Return the (x, y) coordinate for the center point of the cell that contains the specified text.  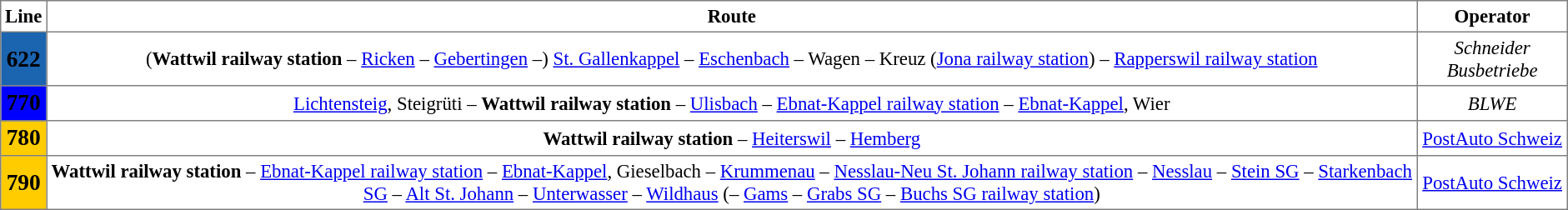
790 (23, 182)
Operator (1492, 17)
Wattwil railway station – Heiterswil – Hemberg (732, 138)
(Wattwil railway station – Ricken – Gebertingen –) St. Gallenkappel – Eschenbach – Wagen – Kreuz (Jona railway station) – Rapperswil railway station (732, 58)
BLWE (1492, 103)
622 (23, 58)
Schneider Busbetriebe (1492, 58)
Lichtensteig, Steigrüti – Wattwil railway station – Ulisbach – Ebnat-Kappel railway station – Ebnat-Kappel, Wier (732, 103)
Line (23, 17)
Route (732, 17)
780 (23, 138)
770 (23, 103)
